From the cell containing the given text, extract its center point as [x, y] coordinate. 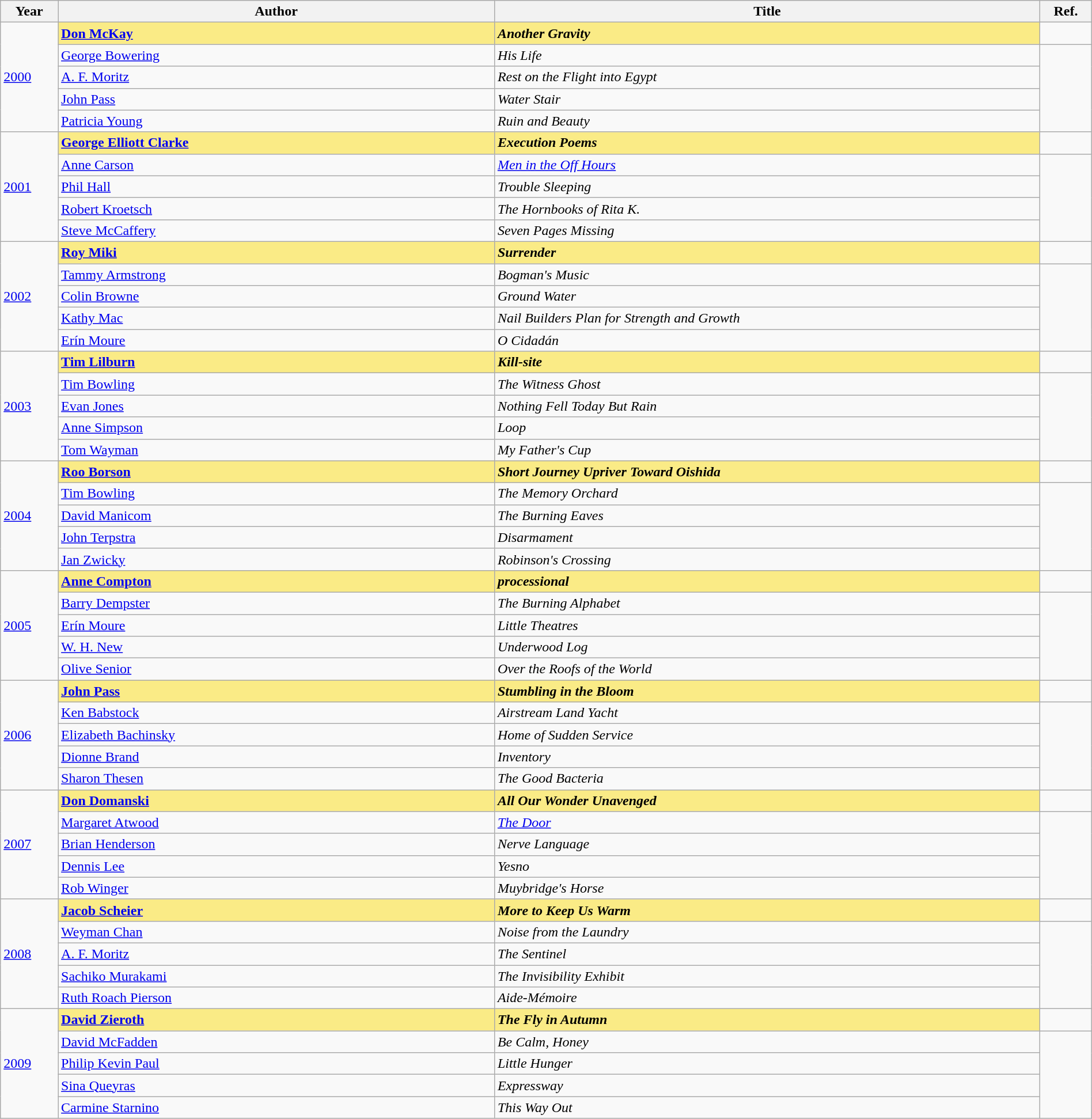
David Manicom [276, 515]
Little Theatres [767, 625]
Sharon Thesen [276, 779]
David McFadden [276, 1042]
Loop [767, 428]
The Invisibility Exhibit [767, 976]
Trouble Sleeping [767, 187]
Anne Carson [276, 165]
Kathy Mac [276, 318]
Airstream Land Yacht [767, 713]
Patricia Young [276, 121]
Anne Compton [276, 581]
Ref. [1066, 12]
Nothing Fell Today But Rain [767, 406]
Muybridge's Horse [767, 888]
David Zieroth [276, 1020]
Little Hunger [767, 1064]
George Bowering [276, 55]
Phil Hall [276, 187]
Author [276, 12]
His Life [767, 55]
2002 [29, 296]
Philip Kevin Paul [276, 1064]
2004 [29, 515]
Underwood Log [767, 647]
All Our Wonder Unavenged [767, 801]
Barry Dempster [276, 603]
Tim Lilburn [276, 362]
Tom Wayman [276, 450]
processional [767, 581]
Roy Miki [276, 252]
My Father's Cup [767, 450]
Stumbling in the Bloom [767, 691]
Dionne Brand [276, 757]
2001 [29, 187]
Don Domanski [276, 801]
Inventory [767, 757]
Tammy Armstrong [276, 275]
Robinson's Crossing [767, 559]
The Hornbooks of Rita K. [767, 208]
Ruth Roach Pierson [276, 998]
Rob Winger [276, 888]
2006 [29, 735]
The Witness Ghost [767, 384]
The Good Bacteria [767, 779]
Men in the Off Hours [767, 165]
2009 [29, 1064]
Rest on the Flight into Egypt [767, 77]
2008 [29, 954]
The Fly in Autumn [767, 1020]
Short Journey Upriver Toward Oishida [767, 472]
Sachiko Murakami [276, 976]
O Cidadán [767, 340]
Nail Builders Plan for Strength and Growth [767, 318]
Sina Queyras [276, 1086]
Be Calm, Honey [767, 1042]
George Elliott Clarke [276, 143]
Noise from the Laundry [767, 932]
Anne Simpson [276, 428]
Evan Jones [276, 406]
Surrender [767, 252]
The Memory Orchard [767, 494]
The Burning Eaves [767, 515]
2003 [29, 406]
Seven Pages Missing [767, 230]
Colin Browne [276, 297]
Water Stair [767, 99]
Jan Zwicky [276, 559]
Margaret Atwood [276, 822]
John Terpstra [276, 537]
Year [29, 12]
More to Keep Us Warm [767, 910]
Dennis Lee [276, 866]
2007 [29, 844]
Don McKay [276, 33]
Execution Poems [767, 143]
The Burning Alphabet [767, 603]
2005 [29, 625]
Ruin and Beauty [767, 121]
Robert Kroetsch [276, 208]
Elizabeth Bachinsky [276, 735]
W. H. New [276, 647]
The Sentinel [767, 954]
This Way Out [767, 1107]
2000 [29, 77]
Carmine Starnino [276, 1107]
Brian Henderson [276, 844]
Title [767, 12]
Kill-site [767, 362]
Olive Senior [276, 669]
Ken Babstock [276, 713]
Nerve Language [767, 844]
Ground Water [767, 297]
Expressway [767, 1086]
Steve McCaffery [276, 230]
Jacob Scheier [276, 910]
Aide-Mémoire [767, 998]
Yesno [767, 866]
The Door [767, 822]
Home of Sudden Service [767, 735]
Weyman Chan [276, 932]
Disarmament [767, 537]
Another Gravity [767, 33]
Over the Roofs of the World [767, 669]
Bogman's Music [767, 275]
Roo Borson [276, 472]
